Capture the cell that displays the provided text and extract its (x, y) central coordinate. 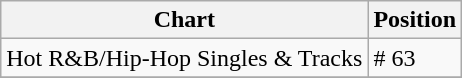
Chart (184, 20)
Position (415, 20)
# 63 (415, 58)
Hot R&B/Hip-Hop Singles & Tracks (184, 58)
